Provide the [x, y] coordinate of the cell's center where the given text is located.  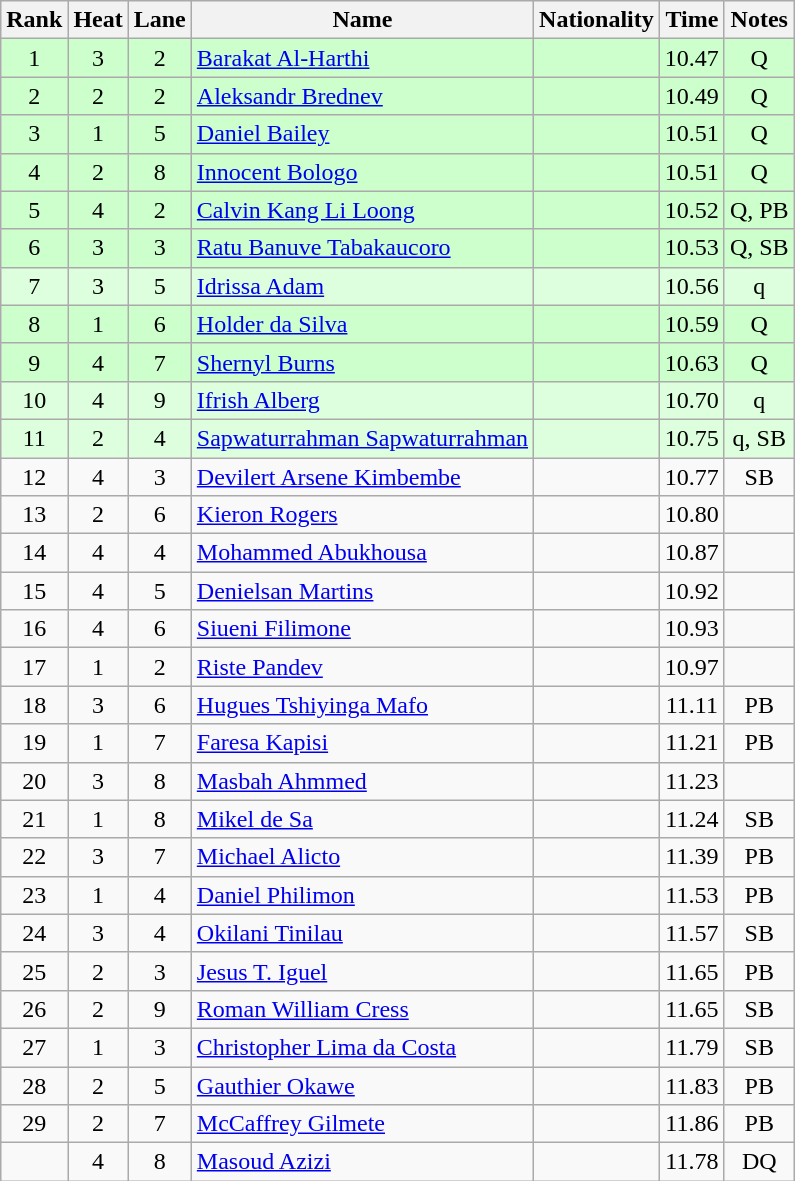
Masoud Azizi [362, 1162]
11.23 [692, 781]
15 [34, 591]
Holder da Silva [362, 324]
Heat [98, 20]
10.77 [692, 477]
Innocent Bologo [362, 172]
10.92 [692, 591]
10.87 [692, 553]
Gauthier Okawe [362, 1085]
Idrissa Adam [362, 286]
10.63 [692, 362]
Daniel Philimon [362, 895]
Rank [34, 20]
Ratu Banuve Tabakaucoro [362, 248]
11.57 [692, 933]
Michael Alicto [362, 857]
Denielsan Martins [362, 591]
12 [34, 477]
27 [34, 1047]
Roman William Cress [362, 1009]
Christopher Lima da Costa [362, 1047]
11.39 [692, 857]
10 [34, 400]
20 [34, 781]
Mohammed Abukhousa [362, 553]
10.53 [692, 248]
Shernyl Burns [362, 362]
Lane [160, 20]
11.21 [692, 743]
Sapwaturrahman Sapwaturrahman [362, 438]
10.56 [692, 286]
DQ [759, 1162]
Name [362, 20]
11.86 [692, 1124]
Hugues Tshiyinga Mafo [362, 705]
10.47 [692, 58]
Barakat Al-Harthi [362, 58]
10.93 [692, 629]
25 [34, 971]
11.53 [692, 895]
Nationality [597, 20]
10.59 [692, 324]
10.52 [692, 210]
McCaffrey Gilmete [362, 1124]
Masbah Ahmmed [362, 781]
11.79 [692, 1047]
16 [34, 629]
11 [34, 438]
10.70 [692, 400]
Jesus T. Iguel [362, 971]
Calvin Kang Li Loong [362, 210]
26 [34, 1009]
11.24 [692, 819]
11.78 [692, 1162]
Kieron Rogers [362, 515]
29 [34, 1124]
24 [34, 933]
28 [34, 1085]
Okilani Tinilau [362, 933]
q, SB [759, 438]
23 [34, 895]
Q, SB [759, 248]
Mikel de Sa [362, 819]
21 [34, 819]
11.11 [692, 705]
17 [34, 667]
Aleksandr Brednev [362, 96]
18 [34, 705]
Notes [759, 20]
11.83 [692, 1085]
10.97 [692, 667]
Q, PB [759, 210]
10.80 [692, 515]
Time [692, 20]
10.75 [692, 438]
14 [34, 553]
Riste Pandev [362, 667]
22 [34, 857]
Siueni Filimone [362, 629]
Faresa Kapisi [362, 743]
Daniel Bailey [362, 134]
10.49 [692, 96]
Devilert Arsene Kimbembe [362, 477]
19 [34, 743]
13 [34, 515]
Ifrish Alberg [362, 400]
